Return the (x, y) coordinate for the center point of the cell that contains the specified text.  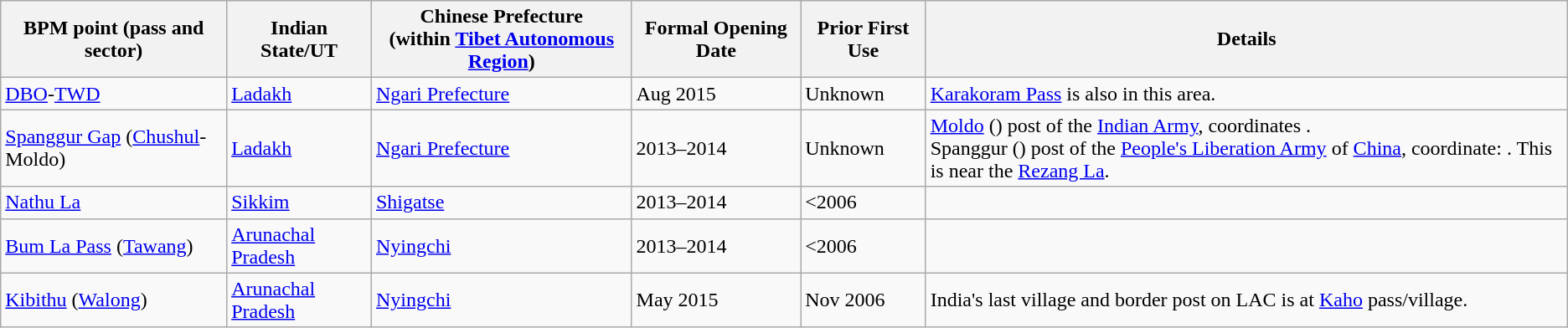
Kibithu (Walong) (114, 300)
India's last village and border post on LAC is at Kaho pass/village. (1246, 300)
Prior First Use (864, 39)
May 2015 (716, 300)
DBO-TWD (114, 94)
Formal Opening Date (716, 39)
Nov 2006 (864, 300)
Bum La Pass (Tawang) (114, 246)
BPM point (pass and sector) (114, 39)
Indian State/UT (300, 39)
Details (1246, 39)
Shigatse (501, 202)
Nathu La (114, 202)
Moldo () post of the Indian Army, coordinates . Spanggur () post of the People's Liberation Army of China, coordinate: . This is near the Rezang La. (1246, 148)
Spanggur Gap (Chushul-Moldo) (114, 148)
Sikkim (300, 202)
Karakoram Pass is also in this area. (1246, 94)
Aug 2015 (716, 94)
Chinese Prefecture(within Tibet Autonomous Region) (501, 39)
